For the text-containing cell, return its midpoint in [x, y] coordinate format. 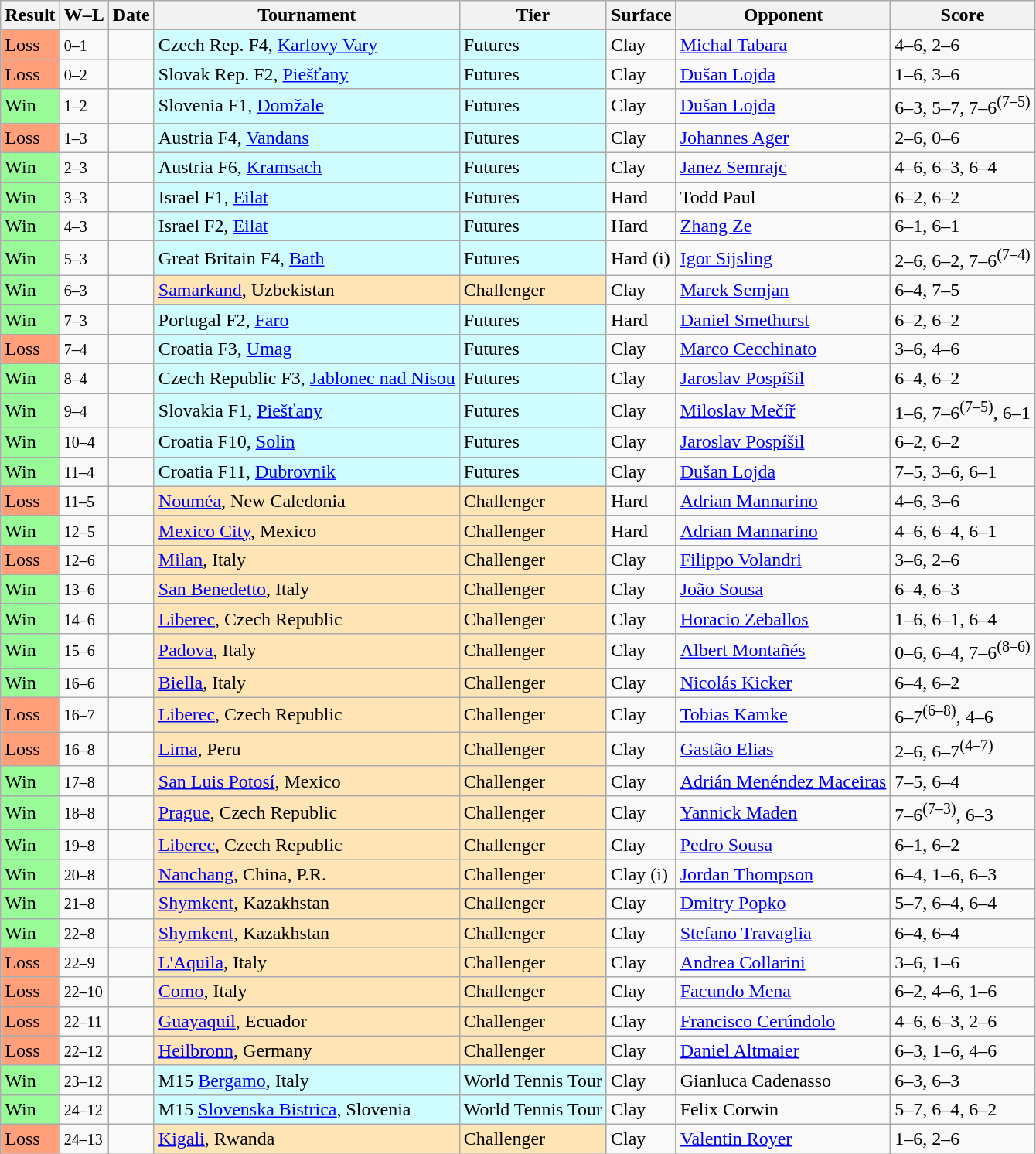
Tier [533, 15]
Croatia F11, Dubrovnik [306, 471]
Tobias Kamke [783, 714]
6–3, 1–6, 4–6 [963, 1050]
4–6, 6–3, 6–4 [963, 168]
Score [963, 15]
Michal Tabara [783, 45]
Mexico City, Mexico [306, 530]
15–6 [83, 651]
Marek Semjan [783, 290]
Slovakia F1, Piešťany [306, 411]
12–6 [83, 560]
6–4, 7–5 [963, 290]
8–4 [83, 378]
20–8 [83, 874]
Gianluca Cadenasso [783, 1080]
1–2 [83, 107]
6–1, 6–1 [963, 226]
21–8 [83, 904]
13–6 [83, 589]
Miloslav Mečíř [783, 411]
22–12 [83, 1050]
Janez Semrajc [783, 168]
2–6, 6–7(4–7) [963, 750]
23–12 [83, 1080]
1–6, 2–6 [963, 1139]
6–1, 6–2 [963, 845]
João Sousa [783, 589]
Igor Sijsling [783, 258]
0–1 [83, 45]
Croatia F3, Umag [306, 349]
Opponent [783, 15]
6–4, 1–6, 6–3 [963, 874]
Croatia F10, Solin [306, 442]
3–3 [83, 197]
Result [30, 15]
1–6, 6–1, 6–4 [963, 618]
Adrián Menéndez Maceiras [783, 781]
Albert Montañés [783, 651]
Zhang Ze [783, 226]
19–8 [83, 845]
22–11 [83, 1021]
3–6, 1–6 [963, 962]
Facundo Mena [783, 992]
3–6, 4–6 [963, 349]
Kigali, Rwanda [306, 1139]
W–L [83, 15]
6–4, 6–4 [963, 933]
4–6, 3–6 [963, 501]
18–8 [83, 813]
6–3, 5–7, 7–6(7–5) [963, 107]
Nanchang, China, P.R. [306, 874]
Surface [641, 15]
Dmitry Popko [783, 904]
Como, Italy [306, 992]
11–4 [83, 471]
Heilbronn, Germany [306, 1050]
Clay (i) [641, 874]
0–6, 6–4, 7–6(8–6) [963, 651]
17–8 [83, 781]
Daniel Altmaier [783, 1050]
Johannes Ager [783, 138]
Austria F6, Kramsach [306, 168]
Pedro Sousa [783, 845]
1–6, 3–6 [963, 74]
7–5, 6–4 [963, 781]
3–6, 2–6 [963, 560]
16–6 [83, 683]
14–6 [83, 618]
1–6, 7–6(7–5), 6–1 [963, 411]
Todd Paul [783, 197]
2–6, 6–2, 7–6(7–4) [963, 258]
Portugal F2, Faro [306, 319]
11–5 [83, 501]
M15 Bergamo, Italy [306, 1080]
0–2 [83, 74]
2–3 [83, 168]
Stefano Travaglia [783, 933]
Nouméa, New Caledonia [306, 501]
Guayaquil, Ecuador [306, 1021]
Israel F1, Eilat [306, 197]
22–8 [83, 933]
12–5 [83, 530]
Filippo Volandri [783, 560]
5–7, 6–4, 6–4 [963, 904]
Tournament [306, 15]
Prague, Czech Republic [306, 813]
Lima, Peru [306, 750]
6–7(6–8), 4–6 [963, 714]
Horacio Zeballos [783, 618]
7–6(7–3), 6–3 [963, 813]
Marco Cecchinato [783, 349]
7–5, 3–6, 6–1 [963, 471]
1–3 [83, 138]
10–4 [83, 442]
Hard (i) [641, 258]
Felix Corwin [783, 1109]
Czech Republic F3, Jablonec nad Nisou [306, 378]
9–4 [83, 411]
Czech Rep. F4, Karlovy Vary [306, 45]
Slovak Rep. F2, Piešťany [306, 74]
4–6, 6–4, 6–1 [963, 530]
Slovenia F1, Domžale [306, 107]
24–13 [83, 1139]
Biella, Italy [306, 683]
Samarkand, Uzbekistan [306, 290]
Yannick Maden [783, 813]
San Benedetto, Italy [306, 589]
4–3 [83, 226]
Great Britain F4, Bath [306, 258]
6–4, 6–3 [963, 589]
Israel F2, Eilat [306, 226]
2–6, 0–6 [963, 138]
6–3, 6–3 [963, 1080]
4–6, 6–3, 2–6 [963, 1021]
M15 Slovenska Bistrica, Slovenia [306, 1109]
5–3 [83, 258]
6–3 [83, 290]
Jordan Thompson [783, 874]
16–8 [83, 750]
Francisco Cerúndolo [783, 1021]
Gastão Elias [783, 750]
Padova, Italy [306, 651]
Nicolás Kicker [783, 683]
4–6, 2–6 [963, 45]
Milan, Italy [306, 560]
7–4 [83, 349]
22–9 [83, 962]
6–2, 4–6, 1–6 [963, 992]
24–12 [83, 1109]
Andrea Collarini [783, 962]
Daniel Smethurst [783, 319]
L'Aquila, Italy [306, 962]
22–10 [83, 992]
5–7, 6–4, 6–2 [963, 1109]
Valentin Royer [783, 1139]
San Luis Potosí, Mexico [306, 781]
Date [131, 15]
16–7 [83, 714]
7–3 [83, 319]
Austria F4, Vandans [306, 138]
